Output the (x, y) coordinate of the center of the cell containing the given text.  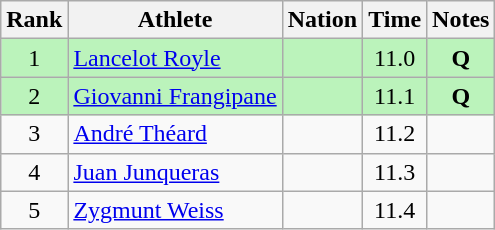
Rank (34, 20)
Time (395, 20)
Juan Junqueras (175, 172)
11.1 (395, 96)
4 (34, 172)
André Théard (175, 134)
5 (34, 210)
2 (34, 96)
Notes (461, 20)
Athlete (175, 20)
Giovanni Frangipane (175, 96)
11.2 (395, 134)
3 (34, 134)
11.4 (395, 210)
Nation (322, 20)
11.0 (395, 58)
Lancelot Royle (175, 58)
Zygmunt Weiss (175, 210)
11.3 (395, 172)
1 (34, 58)
